Locate the cell with the specified text and output its (x, y) center coordinate. 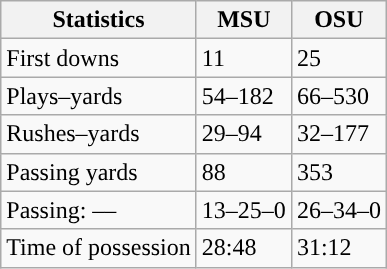
Passing yards (99, 172)
First downs (99, 58)
26–34–0 (338, 210)
MSU (244, 20)
54–182 (244, 96)
11 (244, 58)
28:48 (244, 248)
Rushes–yards (99, 134)
25 (338, 58)
29–94 (244, 134)
66–530 (338, 96)
32–177 (338, 134)
31:12 (338, 248)
353 (338, 172)
Plays–yards (99, 96)
88 (244, 172)
13–25–0 (244, 210)
OSU (338, 20)
Statistics (99, 20)
Passing: –– (99, 210)
Time of possession (99, 248)
